For the text-containing cell, return its midpoint in (X, Y) coordinate format. 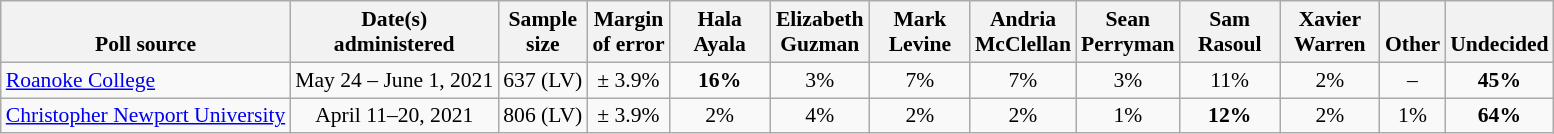
Christopher Newport University (146, 116)
16% (720, 80)
Sam Rasoul (1230, 32)
– (1412, 80)
Hala Ayala (720, 32)
Sean Perryman (1128, 32)
Elizabeth Guzman (820, 32)
64% (1499, 116)
Poll source (146, 32)
Marginof error (628, 32)
Mark Levine (920, 32)
806 (LV) (542, 116)
Other (1412, 32)
Undecided (1499, 32)
45% (1499, 80)
11% (1230, 80)
Xavier Warren (1330, 32)
4% (820, 116)
Andria McClellan (1023, 32)
12% (1230, 116)
April 11–20, 2021 (394, 116)
Date(s)administered (394, 32)
Samplesize (542, 32)
Roanoke College (146, 80)
637 (LV) (542, 80)
May 24 – June 1, 2021 (394, 80)
